Determine the [X, Y] coordinate at the center of the cell enclosing the given text.  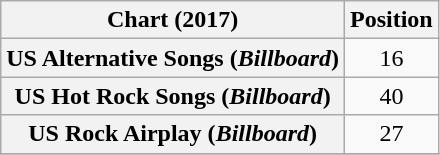
27 [392, 134]
16 [392, 58]
Chart (2017) [173, 20]
Position [392, 20]
40 [392, 96]
US Alternative Songs (Billboard) [173, 58]
US Hot Rock Songs (Billboard) [173, 96]
US Rock Airplay (Billboard) [173, 134]
